Determine the (X, Y) coordinate at the center of the cell enclosing the given text.  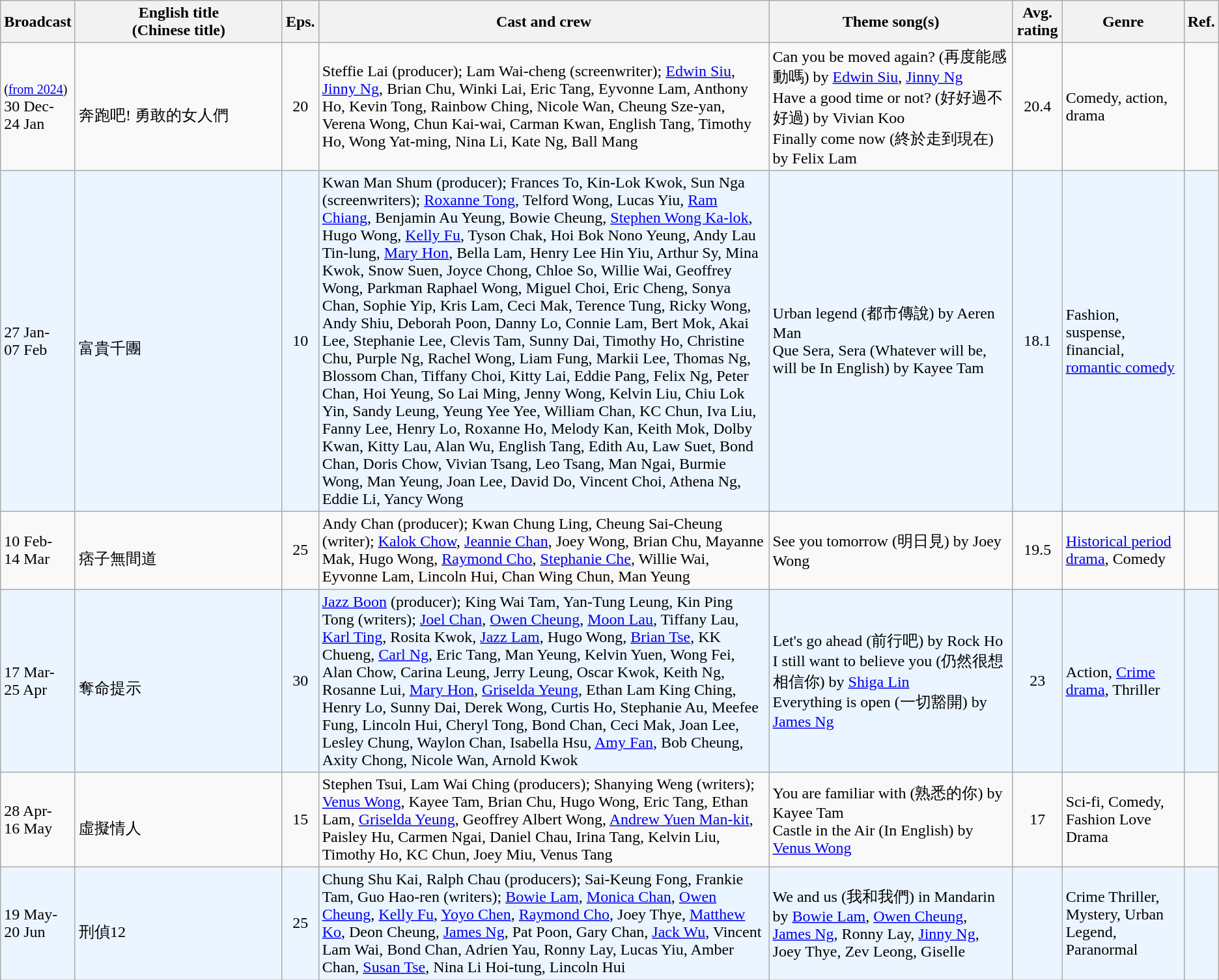
We and us (我和我們) in Mandarin by Bowie Lam, Owen Cheung, James Ng, Ronny Lay, Jinny Ng, Joey Thye, Zev Leong, Giselle (891, 923)
27 Jan-07 Feb (38, 341)
Ref. (1201, 22)
28 Apr-16 May (38, 820)
Let's go ahead (前行吧) by Rock HoI still want to believe you (仍然很想相信你) by Shiga LinEverything is open (一切豁開) by James Ng (891, 680)
Action, Crime drama, Thriller (1123, 680)
Can you be moved again? (再度能感動嗎) by Edwin Siu, Jinny NgHave a good time or not? (好好過不好過) by Vivian KooFinally come now (終於走到現在) by Felix Lam (891, 107)
Broadcast (38, 22)
17 Mar-25 Apr (38, 680)
20.4 (1037, 107)
15 (300, 820)
Urban legend (都市傳說) by Aeren ManQue Sera, Sera (Whatever will be, will be In English) by Kayee Tam (891, 341)
(from 2024) 30 Dec-24 Jan (38, 107)
19.5 (1037, 550)
You are familiar with (熟悉的你) by Kayee TamCastle in the Air (In English) by Venus Wong (891, 820)
Comedy, action, drama (1123, 107)
Theme song(s) (891, 22)
30 (300, 680)
Fashion, suspense, financial, romantic comedy (1123, 341)
Cast and crew (544, 22)
痞子無間道 (178, 550)
23 (1037, 680)
奪命提示 (178, 680)
Avg. rating (1037, 22)
18.1 (1037, 341)
19 May-20 Jun (38, 923)
虛擬情人 (178, 820)
Sci-fi, Comedy, Fashion Love Drama (1123, 820)
富貴千團 (178, 341)
See you tomorrow (明日見) by Joey Wong (891, 550)
Eps. (300, 22)
English title (Chinese title) (178, 22)
刑偵12 (178, 923)
10 Feb-14 Mar (38, 550)
17 (1037, 820)
10 (300, 341)
Genre (1123, 22)
20 (300, 107)
Crime Thriller, Mystery, Urban Legend, Paranormal (1123, 923)
奔跑吧! 勇敢的女人們 (178, 107)
Historical period drama, Comedy (1123, 550)
